Capture the cell that displays the provided text and extract its (X, Y) central coordinate. 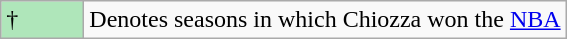
† (42, 20)
Denotes seasons in which Chiozza won the NBA (325, 20)
